For the text-containing cell, return its midpoint in (X, Y) coordinate format. 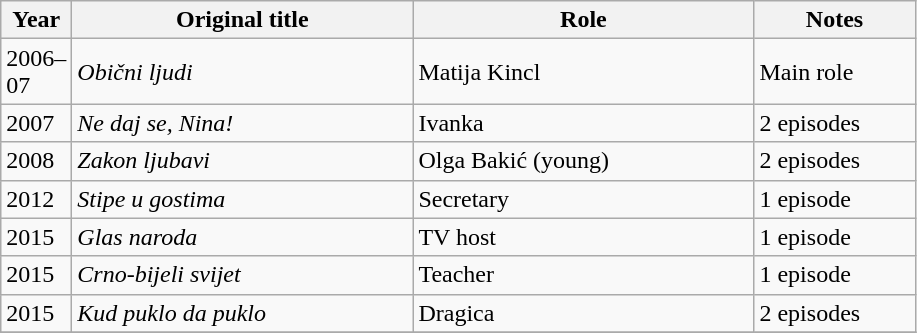
Obični ljudi (242, 72)
Zakon ljubavi (242, 161)
Kud puklo da puklo (242, 313)
2007 (36, 123)
Teacher (584, 275)
TV host (584, 237)
Olga Bakić (young) (584, 161)
Dragica (584, 313)
Year (36, 20)
Ne daj se, Nina! (242, 123)
2008 (36, 161)
Ivanka (584, 123)
Glas naroda (242, 237)
Crno-bijeli svijet (242, 275)
Original title (242, 20)
2012 (36, 199)
Role (584, 20)
Matija Kincl (584, 72)
2006–07 (36, 72)
Stipe u gostima (242, 199)
Main role (834, 72)
Secretary (584, 199)
Notes (834, 20)
